Extract the [X, Y] coordinate from the center of the cell holding the provided text.  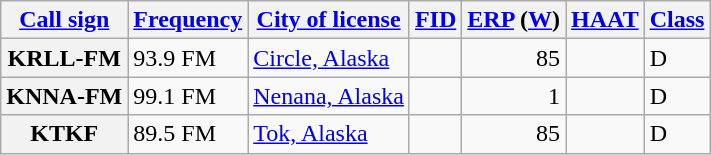
Circle, Alaska [329, 58]
Call sign [64, 20]
Nenana, Alaska [329, 96]
Tok, Alaska [329, 134]
Frequency [188, 20]
Class [677, 20]
FID [435, 20]
KTKF [64, 134]
KNNA-FM [64, 96]
99.1 FM [188, 96]
89.5 FM [188, 134]
KRLL-FM [64, 58]
HAAT [606, 20]
ERP (W) [514, 20]
93.9 FM [188, 58]
City of license [329, 20]
1 [514, 96]
